Scan for the cell matching the given text and deliver its (x, y) coordinate at center. 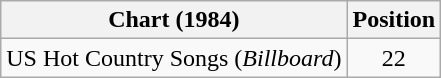
Position (394, 20)
Chart (1984) (174, 20)
US Hot Country Songs (Billboard) (174, 58)
22 (394, 58)
